Provide the [X, Y] coordinate of the cell's center where the given text is located.  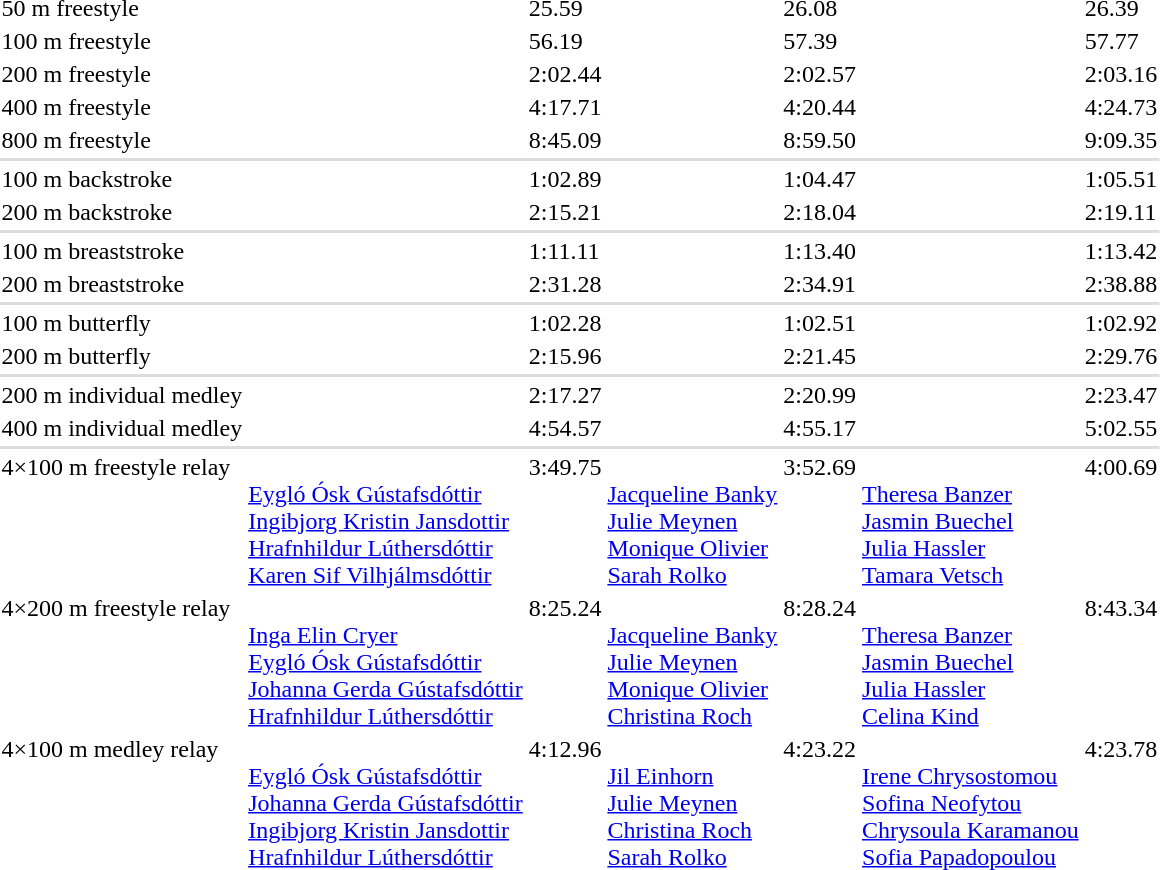
2:03.16 [1121, 74]
200 m butterfly [122, 356]
4:00.69 [1121, 521]
2:02.44 [565, 74]
2:15.21 [565, 212]
5:02.55 [1121, 428]
8:28.24 [820, 662]
1:02.51 [820, 323]
200 m backstroke [122, 212]
2:31.28 [565, 284]
200 m individual medley [122, 395]
1:13.42 [1121, 251]
Theresa BanzerJasmin BuechelJulia HasslerTamara Vetsch [971, 521]
Jacqueline BankyJulie MeynenMonique OlivierChristina Roch [692, 662]
1:04.47 [820, 179]
8:25.24 [565, 662]
2:02.57 [820, 74]
2:17.27 [565, 395]
1:02.28 [565, 323]
2:19.11 [1121, 212]
Theresa BanzerJasmin BuechelJulia HasslerCelina Kind [971, 662]
4:55.17 [820, 428]
400 m freestyle [122, 107]
100 m backstroke [122, 179]
Jacqueline BankyJulie MeynenMonique OlivierSarah Rolko [692, 521]
4×100 m freestyle relay [122, 521]
200 m freestyle [122, 74]
8:45.09 [565, 140]
1:11.11 [565, 251]
2:38.88 [1121, 284]
2:34.91 [820, 284]
2:20.99 [820, 395]
Eygló Ósk GústafsdóttirIngibjorg Kristin JansdottirHrafnhildur LúthersdóttirKaren Sif Vilhjálmsdóttir [386, 521]
100 m breaststroke [122, 251]
3:52.69 [820, 521]
4:24.73 [1121, 107]
56.19 [565, 41]
2:23.47 [1121, 395]
Inga Elin CryerEygló Ósk GústafsdóttirJohanna Gerda GústafsdóttirHrafnhildur Lúthersdóttir [386, 662]
57.77 [1121, 41]
9:09.35 [1121, 140]
4×200 m freestyle relay [122, 662]
1:13.40 [820, 251]
3:49.75 [565, 521]
2:29.76 [1121, 356]
400 m individual medley [122, 428]
4:54.57 [565, 428]
8:59.50 [820, 140]
1:02.92 [1121, 323]
4:17.71 [565, 107]
4:20.44 [820, 107]
100 m freestyle [122, 41]
1:05.51 [1121, 179]
1:02.89 [565, 179]
100 m butterfly [122, 323]
8:43.34 [1121, 662]
2:15.96 [565, 356]
200 m breaststroke [122, 284]
2:18.04 [820, 212]
57.39 [820, 41]
800 m freestyle [122, 140]
2:21.45 [820, 356]
